Find where the given text appears and provide that cell's center as [X, Y] coordinate. 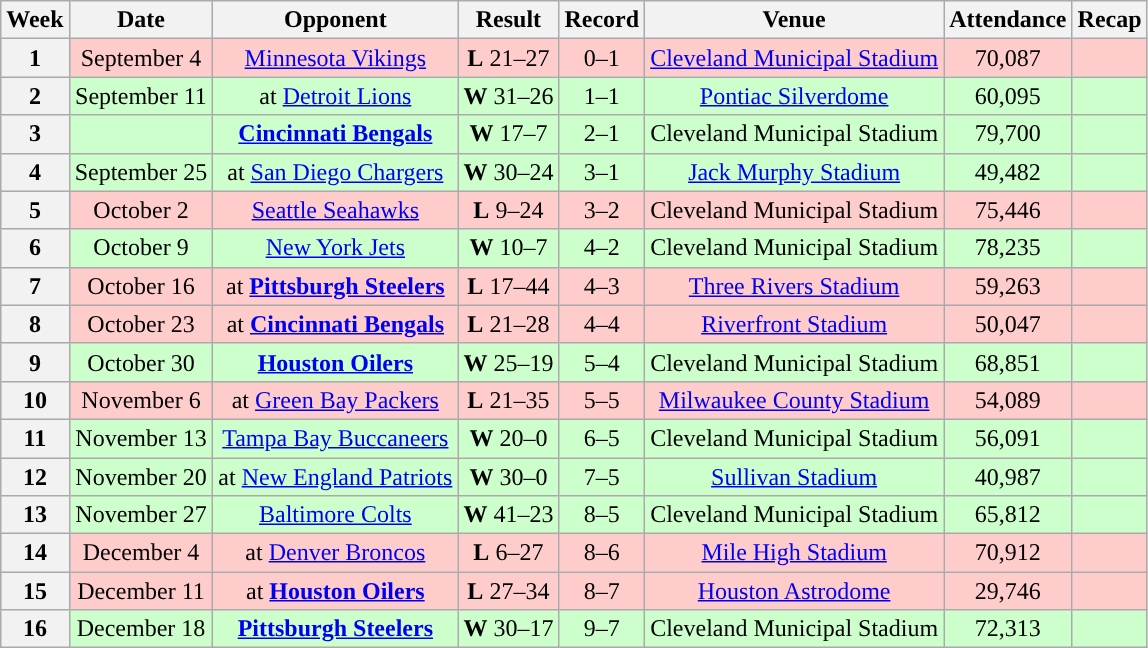
September 4 [141, 58]
Sullivan Stadium [794, 477]
Houston Oilers [336, 362]
0–1 [602, 58]
2–1 [602, 134]
at Cincinnati Bengals [336, 324]
October 30 [141, 362]
8–6 [602, 553]
5–5 [602, 400]
L 21–27 [508, 58]
September 11 [141, 96]
Tampa Bay Buccaneers [336, 438]
7–5 [602, 477]
Three Rivers Stadium [794, 286]
5–4 [602, 362]
11 [35, 438]
L 21–35 [508, 400]
Attendance [1008, 20]
70,912 [1008, 553]
Pittsburgh Steelers [336, 629]
1 [35, 58]
54,089 [1008, 400]
79,700 [1008, 134]
Recap [1110, 20]
Jack Murphy Stadium [794, 172]
Houston Astrodome [794, 591]
Venue [794, 20]
L 27–34 [508, 591]
4 [35, 172]
8–5 [602, 515]
6 [35, 248]
October 2 [141, 210]
75,446 [1008, 210]
at Detroit Lions [336, 96]
L 6–27 [508, 553]
at New England Patriots [336, 477]
December 4 [141, 553]
40,987 [1008, 477]
9–7 [602, 629]
49,482 [1008, 172]
October 9 [141, 248]
13 [35, 515]
65,812 [1008, 515]
W 31–26 [508, 96]
W 20–0 [508, 438]
10 [35, 400]
Mile High Stadium [794, 553]
1–1 [602, 96]
L 17–44 [508, 286]
14 [35, 553]
L 21–28 [508, 324]
Minnesota Vikings [336, 58]
78,235 [1008, 248]
4–3 [602, 286]
W 30–0 [508, 477]
W 41–23 [508, 515]
at Houston Oilers [336, 591]
Milwaukee County Stadium [794, 400]
2 [35, 96]
Opponent [336, 20]
W 30–24 [508, 172]
3–1 [602, 172]
3–2 [602, 210]
59,263 [1008, 286]
New York Jets [336, 248]
November 27 [141, 515]
October 23 [141, 324]
8 [35, 324]
W 30–17 [508, 629]
W 25–19 [508, 362]
4–2 [602, 248]
3 [35, 134]
December 11 [141, 591]
Cincinnati Bengals [336, 134]
Record [602, 20]
7 [35, 286]
Result [508, 20]
W 10–7 [508, 248]
50,047 [1008, 324]
Week [35, 20]
W 17–7 [508, 134]
Date [141, 20]
September 25 [141, 172]
8–7 [602, 591]
68,851 [1008, 362]
5 [35, 210]
October 16 [141, 286]
70,087 [1008, 58]
December 18 [141, 629]
60,095 [1008, 96]
72,313 [1008, 629]
Baltimore Colts [336, 515]
16 [35, 629]
November 20 [141, 477]
November 13 [141, 438]
15 [35, 591]
Seattle Seahawks [336, 210]
November 6 [141, 400]
12 [35, 477]
at Pittsburgh Steelers [336, 286]
9 [35, 362]
6–5 [602, 438]
Pontiac Silverdome [794, 96]
Riverfront Stadium [794, 324]
L 9–24 [508, 210]
at Denver Broncos [336, 553]
29,746 [1008, 591]
at Green Bay Packers [336, 400]
at San Diego Chargers [336, 172]
56,091 [1008, 438]
4–4 [602, 324]
